Detect which cell encompasses the target text, then output its [X, Y] center coordinate. 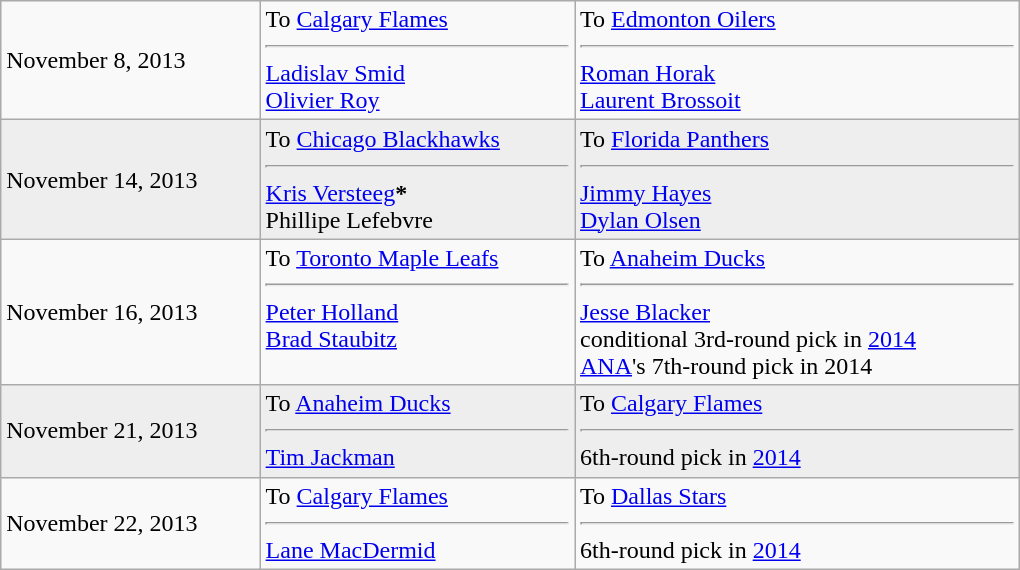
To Florida PanthersJimmy HayesDylan Olsen [796, 180]
November 21, 2013 [130, 431]
To Anaheim DucksJesse Blackerconditional 3rd-round pick in 2014ANA's 7th-round pick in 2014 [796, 312]
To Calgary Flames6th-round pick in 2014 [796, 431]
November 8, 2013 [130, 60]
To Chicago BlackhawksKris Versteeg*Phillipe Lefebvre [417, 180]
November 22, 2013 [130, 523]
To Anaheim DucksTim Jackman [417, 431]
November 14, 2013 [130, 180]
To Dallas Stars6th-round pick in 2014 [796, 523]
To Calgary FlamesLane MacDermid [417, 523]
November 16, 2013 [130, 312]
To Toronto Maple LeafsPeter HollandBrad Staubitz [417, 312]
To Calgary FlamesLadislav SmidOlivier Roy [417, 60]
To Edmonton OilersRoman HorakLaurent Brossoit [796, 60]
